Find where the given text appears and provide that cell's center as (x, y) coordinate. 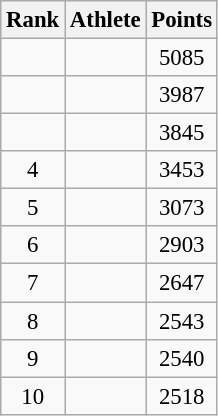
5085 (182, 58)
2903 (182, 245)
9 (33, 358)
3073 (182, 208)
3453 (182, 170)
4 (33, 170)
3845 (182, 133)
2647 (182, 283)
10 (33, 396)
6 (33, 245)
Rank (33, 20)
3987 (182, 95)
Points (182, 20)
2540 (182, 358)
2543 (182, 321)
Athlete (106, 20)
8 (33, 321)
7 (33, 283)
5 (33, 208)
2518 (182, 396)
